Provide the (X, Y) coordinate of the cell's center where the given text is located.  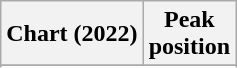
Peakposition (189, 34)
Chart (2022) (72, 34)
